Extract the [x, y] coordinate from the center of the cell holding the provided text.  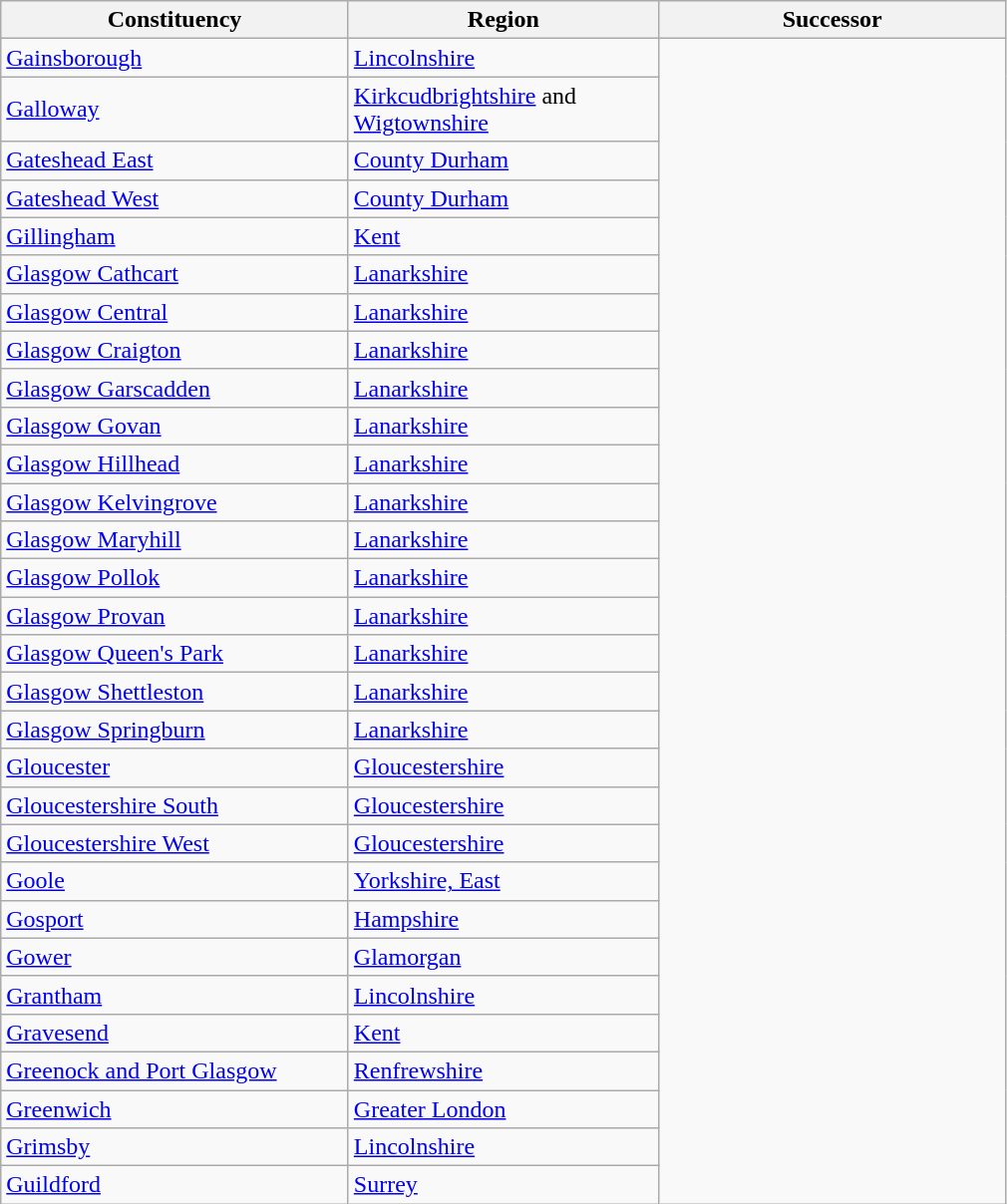
Gravesend [175, 1033]
Kirkcudbrightshire and Wigtownshire [503, 110]
Goole [175, 881]
Glasgow Cathcart [175, 274]
Glasgow Shettleston [175, 692]
Gateshead West [175, 198]
Glasgow Garscadden [175, 388]
Gosport [175, 919]
Glasgow Hillhead [175, 463]
Glasgow Provan [175, 616]
Glasgow Kelvingrove [175, 501]
Guildford [175, 1185]
Glamorgan [503, 957]
Gower [175, 957]
Successor [832, 20]
Gloucester [175, 767]
Gateshead East [175, 160]
Gloucestershire West [175, 843]
Glasgow Govan [175, 426]
Gillingham [175, 236]
Glasgow Queen's Park [175, 654]
Gloucestershire South [175, 805]
Glasgow Maryhill [175, 540]
Gainsborough [175, 58]
Grantham [175, 995]
Constituency [175, 20]
Glasgow Craigton [175, 350]
Renfrewshire [503, 1070]
Region [503, 20]
Hampshire [503, 919]
Glasgow Pollok [175, 578]
Galloway [175, 110]
Glasgow Springburn [175, 730]
Greater London [503, 1109]
Surrey [503, 1185]
Greenock and Port Glasgow [175, 1070]
Greenwich [175, 1109]
Grimsby [175, 1147]
Yorkshire, East [503, 881]
Glasgow Central [175, 312]
